Output the (X, Y) coordinate of the center of the cell containing the given text.  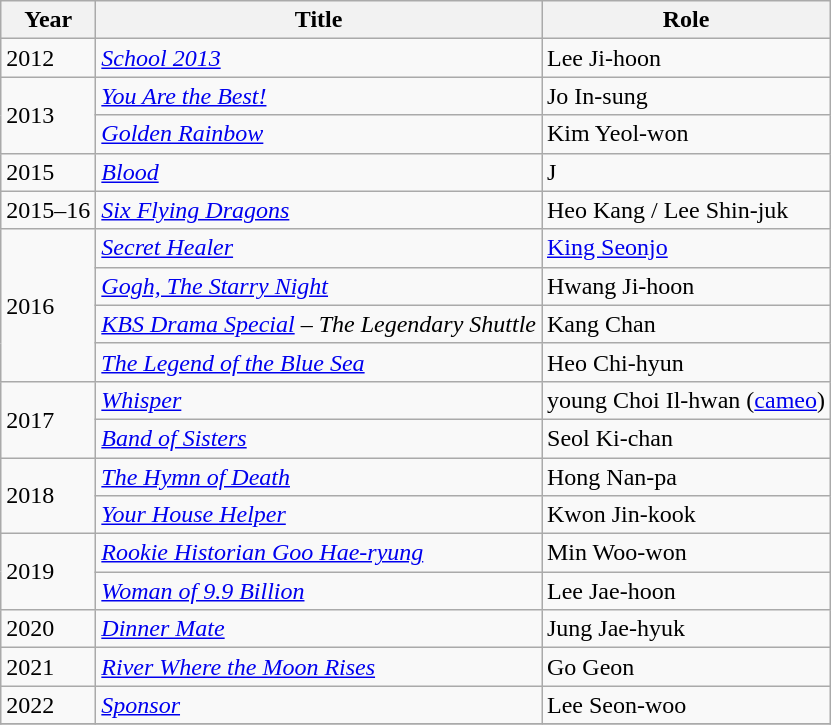
2015 (48, 172)
Title (319, 20)
Heo Kang / Lee Shin-juk (686, 210)
Lee Seon-woo (686, 705)
Rookie Historian Goo Hae-ryung (319, 553)
2021 (48, 667)
Dinner Mate (319, 629)
2015–16 (48, 210)
Six Flying Dragons (319, 210)
River Where the Moon Rises (319, 667)
Lee Jae-hoon (686, 591)
You Are the Best! (319, 96)
2019 (48, 572)
Heo Chi-hyun (686, 362)
Jo In-sung (686, 96)
Role (686, 20)
Go Geon (686, 667)
2012 (48, 58)
Kwon Jin-kook (686, 515)
Lee Ji-hoon (686, 58)
The Legend of the Blue Sea (319, 362)
2017 (48, 419)
King Seonjo (686, 248)
Sponsor (319, 705)
Woman of 9.9 Billion (319, 591)
Min Woo-won (686, 553)
2020 (48, 629)
Golden Rainbow (319, 134)
J (686, 172)
Kim Yeol-won (686, 134)
Gogh, The Starry Night (319, 286)
Secret Healer (319, 248)
Kang Chan (686, 324)
Blood (319, 172)
Hwang Ji-hoon (686, 286)
Hong Nan-pa (686, 477)
Whisper (319, 400)
School 2013 (319, 58)
2013 (48, 115)
Your House Helper (319, 515)
KBS Drama Special – The Legendary Shuttle (319, 324)
2022 (48, 705)
Band of Sisters (319, 438)
Jung Jae-hyuk (686, 629)
2016 (48, 305)
young Choi Il-hwan (cameo) (686, 400)
Year (48, 20)
The Hymn of Death (319, 477)
2018 (48, 496)
Seol Ki-chan (686, 438)
